Determine the (X, Y) coordinate at the center of the cell enclosing the given text.  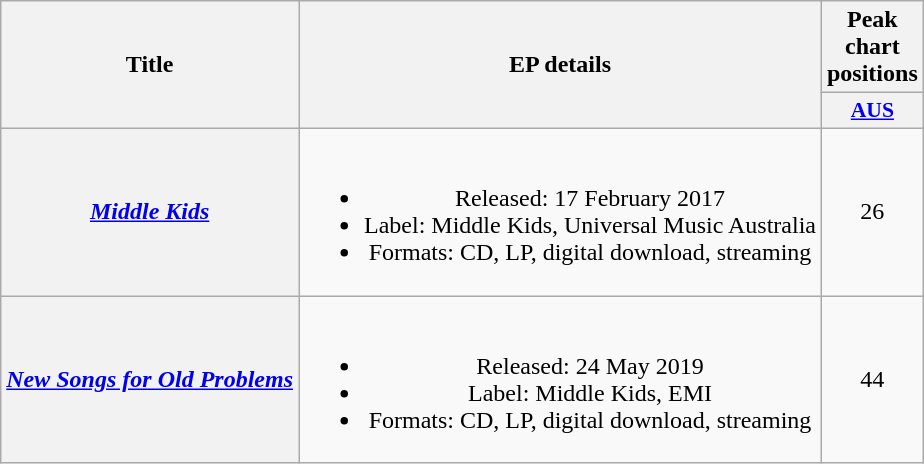
New Songs for Old Problems (150, 380)
26 (872, 212)
Middle Kids (150, 212)
Title (150, 65)
Peak chart positions (872, 47)
44 (872, 380)
EP details (560, 65)
Released: 24 May 2019Label: Middle Kids, EMIFormats: CD, LP, digital download, streaming (560, 380)
AUS (872, 111)
Released: 17 February 2017Label: Middle Kids, Universal Music AustraliaFormats: CD, LP, digital download, streaming (560, 212)
